Find where the given text appears and provide that cell's center as (x, y) coordinate. 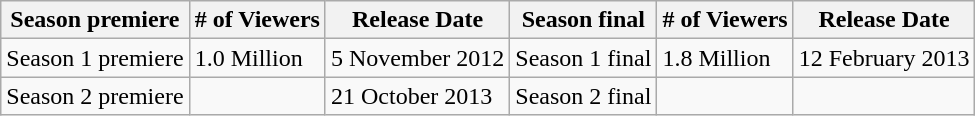
Season premiere (95, 20)
12 February 2013 (884, 58)
Season 1 final (584, 58)
1.8 Million (725, 58)
5 November 2012 (417, 58)
1.0 Million (257, 58)
Season 1 premiere (95, 58)
Season 2 premiere (95, 96)
Season final (584, 20)
Season 2 final (584, 96)
21 October 2013 (417, 96)
